Detect which cell encompasses the target text, then output its (x, y) center coordinate. 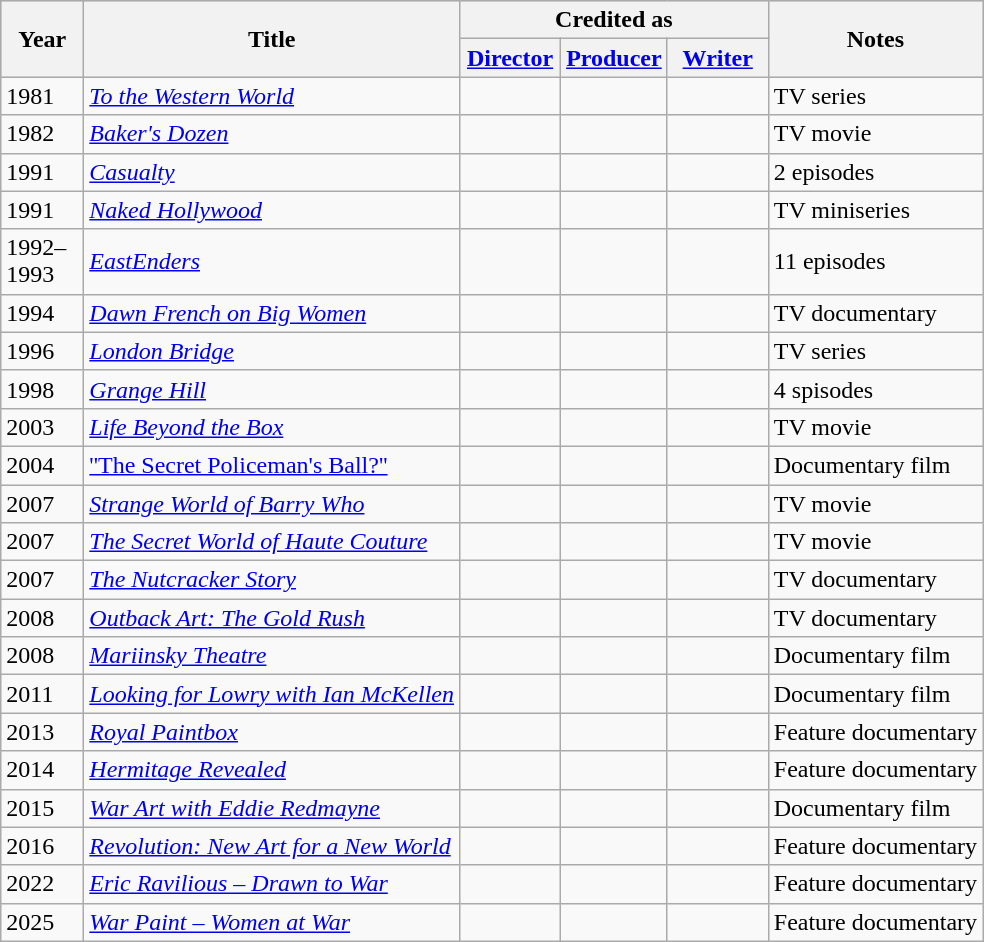
Notes (875, 39)
Year (42, 39)
Hermitage Revealed (272, 770)
Looking for Lowry with Ian McKellen (272, 694)
2 episodes (875, 172)
Mariinsky Theatre (272, 656)
2003 (42, 427)
London Bridge (272, 351)
Baker's Dozen (272, 134)
Naked Hollywood (272, 210)
1982 (42, 134)
War Paint – Women at War (272, 922)
2004 (42, 465)
11 episodes (875, 262)
Director (510, 58)
Strange World of Barry Who (272, 503)
Title (272, 39)
1996 (42, 351)
''The Secret Policeman's Ball?'' (272, 465)
Dawn French on Big Women (272, 313)
2014 (42, 770)
Producer (614, 58)
Royal Paintbox (272, 732)
Eric Ravilious – Drawn to War (272, 884)
To the Western World (272, 96)
Writer (718, 58)
TV miniseries (875, 210)
Casualty (272, 172)
2025 (42, 922)
1994 (42, 313)
1981 (42, 96)
2015 (42, 808)
Outback Art: The Gold Rush (272, 618)
Life Beyond the Box (272, 427)
The Secret World of Haute Couture (272, 542)
Credited as (614, 20)
War Art with Eddie Redmayne (272, 808)
Revolution: New Art for a New World (272, 846)
The Nutcracker Story (272, 580)
2022 (42, 884)
2013 (42, 732)
2011 (42, 694)
1992–1993 (42, 262)
Grange Hill (272, 389)
1998 (42, 389)
EastEnders (272, 262)
4 spisodes (875, 389)
2016 (42, 846)
